For the text-containing cell, return its midpoint in (x, y) coordinate format. 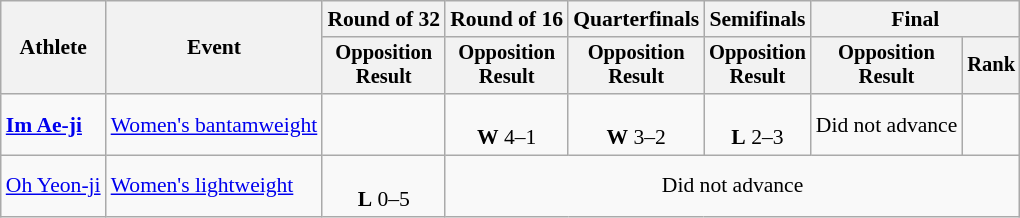
Final (916, 19)
Women's lightweight (214, 186)
Women's bantamweight (214, 124)
Athlete (54, 48)
Round of 16 (506, 19)
L 2–3 (758, 124)
Event (214, 48)
Im Ae-ji (54, 124)
W 4–1 (506, 124)
W 3–2 (636, 124)
Quarterfinals (636, 19)
L 0–5 (384, 186)
Round of 32 (384, 19)
Rank (991, 66)
Oh Yeon-ji (54, 186)
Semifinals (758, 19)
